Capture the cell that displays the provided text and extract its [x, y] central coordinate. 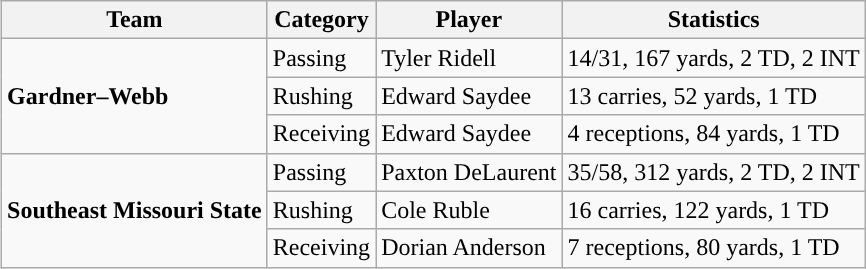
7 receptions, 80 yards, 1 TD [714, 248]
Team [135, 20]
4 receptions, 84 yards, 1 TD [714, 134]
Player [469, 20]
14/31, 167 yards, 2 TD, 2 INT [714, 58]
Southeast Missouri State [135, 210]
35/58, 312 yards, 2 TD, 2 INT [714, 172]
Paxton DeLaurent [469, 172]
Category [321, 20]
Dorian Anderson [469, 248]
Tyler Ridell [469, 58]
Gardner–Webb [135, 96]
Statistics [714, 20]
Cole Ruble [469, 210]
13 carries, 52 yards, 1 TD [714, 96]
16 carries, 122 yards, 1 TD [714, 210]
